Locate the cell with the specified text and output its (x, y) center coordinate. 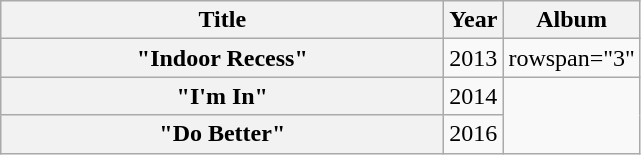
"Indoor Recess" (222, 58)
2013 (474, 58)
rowspan="3" (572, 58)
2016 (474, 134)
Album (572, 20)
Year (474, 20)
2014 (474, 96)
"Do Better" (222, 134)
Title (222, 20)
"I'm In" (222, 96)
